Identify which cell holds the provided text, then report its [x, y] central coordinate. 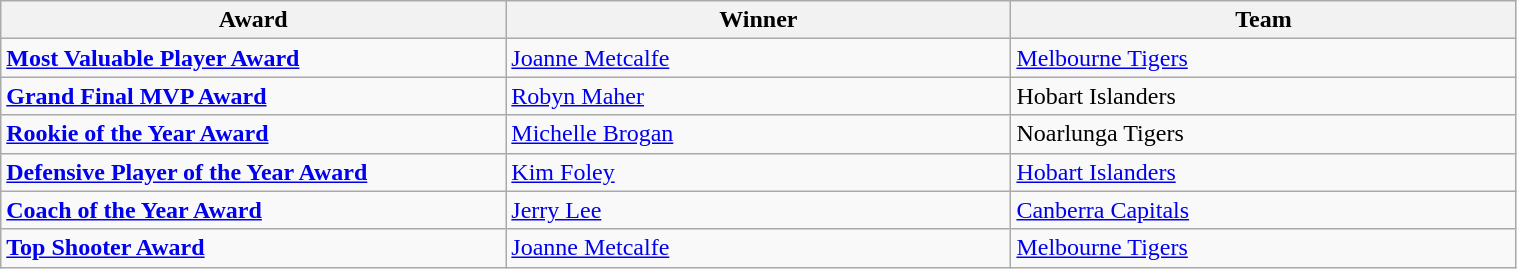
Award [254, 20]
Robyn Maher [758, 96]
Defensive Player of the Year Award [254, 172]
Rookie of the Year Award [254, 134]
Coach of the Year Award [254, 210]
Noarlunga Tigers [1264, 134]
Top Shooter Award [254, 248]
Team [1264, 20]
Kim Foley [758, 172]
Winner [758, 20]
Canberra Capitals [1264, 210]
Michelle Brogan [758, 134]
Most Valuable Player Award [254, 58]
Grand Final MVP Award [254, 96]
Jerry Lee [758, 210]
